Capture the cell that displays the provided text and extract its [X, Y] central coordinate. 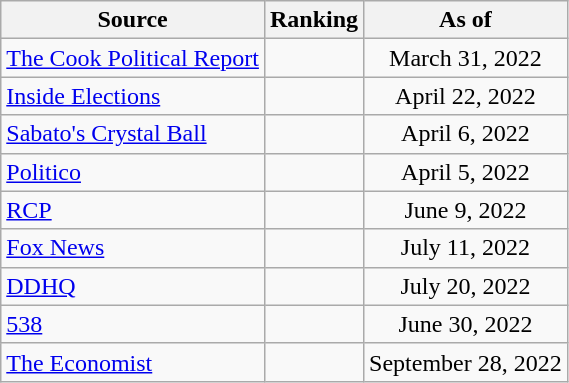
DDHQ [133, 286]
RCP [133, 210]
As of [466, 20]
July 20, 2022 [466, 286]
Inside Elections [133, 96]
Sabato's Crystal Ball [133, 134]
July 11, 2022 [466, 248]
April 6, 2022 [466, 134]
Source [133, 20]
September 28, 2022 [466, 362]
June 9, 2022 [466, 210]
March 31, 2022 [466, 58]
June 30, 2022 [466, 324]
Fox News [133, 248]
April 22, 2022 [466, 96]
Politico [133, 172]
Ranking [314, 20]
The Cook Political Report [133, 58]
April 5, 2022 [466, 172]
538 [133, 324]
The Economist [133, 362]
